Determine the (X, Y) coordinate at the center of the cell enclosing the given text.  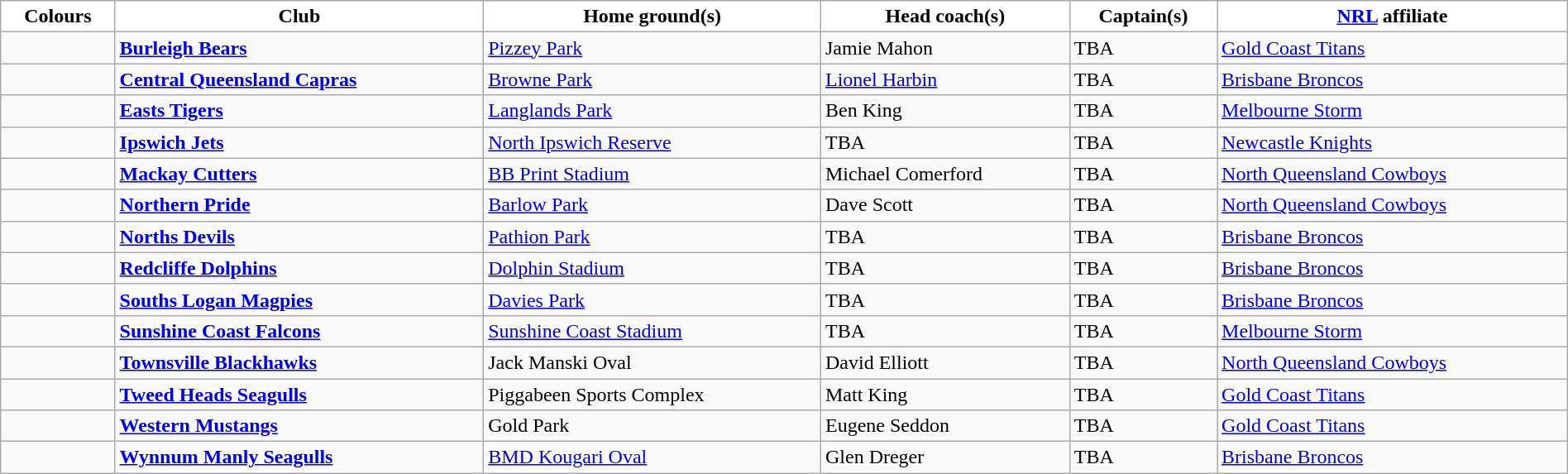
Barlow Park (653, 205)
Home ground(s) (653, 17)
Glen Dreger (944, 457)
Davies Park (653, 299)
Dave Scott (944, 205)
Captain(s) (1143, 17)
Lionel Harbin (944, 79)
Mackay Cutters (299, 174)
Ipswich Jets (299, 142)
Club (299, 17)
NRL affiliate (1393, 17)
North Ipswich Reserve (653, 142)
Michael Comerford (944, 174)
Sunshine Coast Falcons (299, 331)
Newcastle Knights (1393, 142)
Redcliffe Dolphins (299, 268)
Matt King (944, 395)
Eugene Seddon (944, 426)
Pathion Park (653, 237)
Pizzey Park (653, 48)
Gold Park (653, 426)
Jamie Mahon (944, 48)
Langlands Park (653, 111)
Central Queensland Capras (299, 79)
BMD Kougari Oval (653, 457)
Head coach(s) (944, 17)
Wynnum Manly Seagulls (299, 457)
Jack Manski Oval (653, 362)
BB Print Stadium (653, 174)
Ben King (944, 111)
Western Mustangs (299, 426)
Piggabeen Sports Complex (653, 395)
David Elliott (944, 362)
Burleigh Bears (299, 48)
Dolphin Stadium (653, 268)
Souths Logan Magpies (299, 299)
Tweed Heads Seagulls (299, 395)
Norths Devils (299, 237)
Townsville Blackhawks (299, 362)
Colours (58, 17)
Sunshine Coast Stadium (653, 331)
Browne Park (653, 79)
Northern Pride (299, 205)
Easts Tigers (299, 111)
